Provide the (x, y) coordinate of the cell's center where the given text is located.  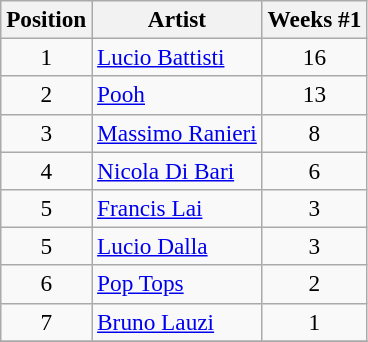
Massimo Ranieri (177, 133)
Bruno Lauzi (177, 322)
Nicola Di Bari (177, 170)
13 (314, 95)
Lucio Dalla (177, 246)
Weeks #1 (314, 19)
8 (314, 133)
Position (46, 19)
4 (46, 170)
Pooh (177, 95)
Lucio Battisti (177, 57)
7 (46, 322)
Francis Lai (177, 208)
Pop Tops (177, 284)
Artist (177, 19)
16 (314, 57)
